Scan for the cell matching the given text and deliver its (X, Y) coordinate at center. 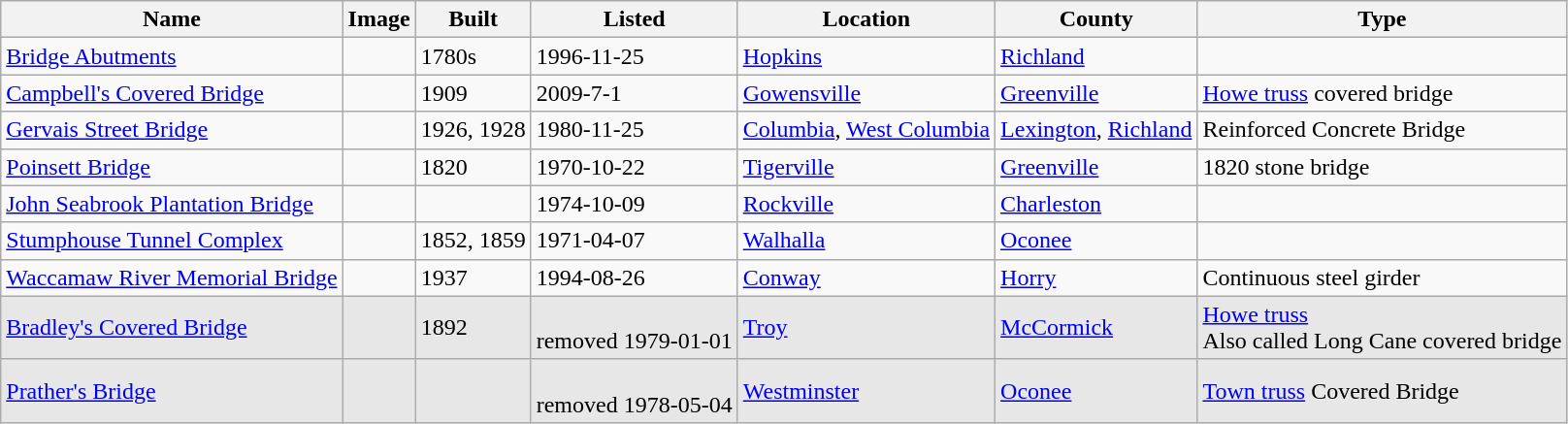
Gervais Street Bridge (172, 130)
1996-11-25 (635, 56)
Tigerville (866, 167)
1970-10-22 (635, 167)
Stumphouse Tunnel Complex (172, 241)
Reinforced Concrete Bridge (1382, 130)
Howe truss covered bridge (1382, 93)
Horry (1096, 277)
removed 1978-05-04 (635, 390)
Howe trussAlso called Long Cane covered bridge (1382, 328)
Type (1382, 19)
2009-7-1 (635, 93)
Bridge Abutments (172, 56)
McCormick (1096, 328)
Waccamaw River Memorial Bridge (172, 277)
Name (172, 19)
1974-10-09 (635, 204)
County (1096, 19)
1820 (474, 167)
Campbell's Covered Bridge (172, 93)
Town truss Covered Bridge (1382, 390)
Troy (866, 328)
1926, 1928 (474, 130)
removed 1979-01-01 (635, 328)
Richland (1096, 56)
Hopkins (866, 56)
Gowensville (866, 93)
Walhalla (866, 241)
1780s (474, 56)
Built (474, 19)
Columbia, West Columbia (866, 130)
John Seabrook Plantation Bridge (172, 204)
Poinsett Bridge (172, 167)
Listed (635, 19)
Image (378, 19)
1994-08-26 (635, 277)
1980-11-25 (635, 130)
Continuous steel girder (1382, 277)
Rockville (866, 204)
Lexington, Richland (1096, 130)
Charleston (1096, 204)
Westminster (866, 390)
1909 (474, 93)
1937 (474, 277)
1820 stone bridge (1382, 167)
Conway (866, 277)
1971-04-07 (635, 241)
Prather's Bridge (172, 390)
Location (866, 19)
1852, 1859 (474, 241)
1892 (474, 328)
Bradley's Covered Bridge (172, 328)
